Return (x, y) of the center of cell containing provided text 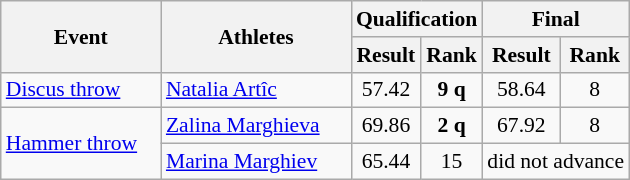
Marina Marghiev (256, 162)
58.64 (521, 90)
Natalia Artîc (256, 90)
Final (556, 19)
69.86 (386, 126)
Qualification (416, 19)
67.92 (521, 126)
Discus throw (81, 90)
9 q (452, 90)
Hammer throw (81, 144)
15 (452, 162)
Athletes (256, 36)
Event (81, 36)
Zalina Marghieva (256, 126)
65.44 (386, 162)
57.42 (386, 90)
did not advance (556, 162)
2 q (452, 126)
